Search for the cell housing the specified text and yield its (X, Y) center coordinate. 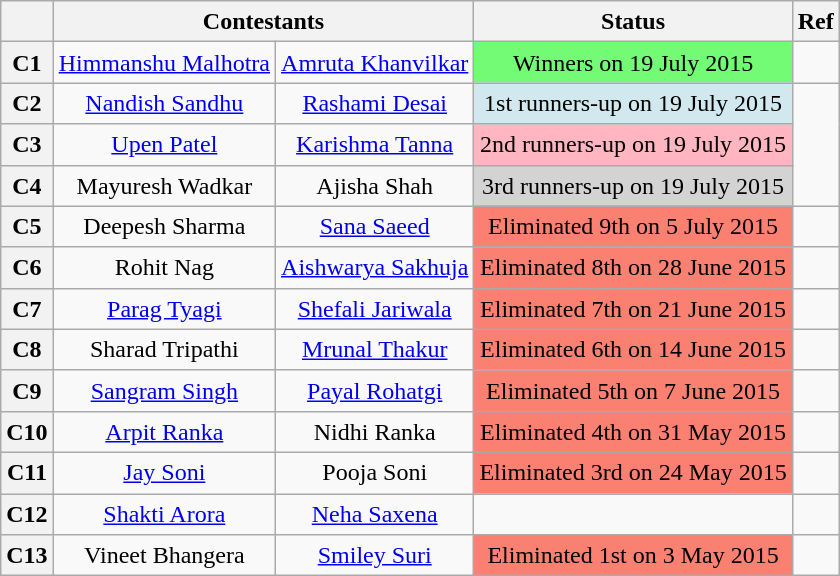
Shakti Arora (164, 514)
Nandish Sandhu (164, 104)
Eliminated 3rd on 24 May 2015 (633, 472)
Deepesh Sharma (164, 226)
C5 (27, 226)
C8 (27, 350)
Nidhi Ranka (375, 432)
C11 (27, 472)
Upen Patel (164, 144)
C13 (27, 556)
Shefali Jariwala (375, 308)
1st runners-up on 19 July 2015 (633, 104)
Himmanshu Malhotra (164, 62)
Sharad Tripathi (164, 350)
Karishma Tanna (375, 144)
Payal Rohatgi (375, 390)
C9 (27, 390)
Eliminated 9th on 5 July 2015 (633, 226)
Contestants (264, 22)
Parag Tyagi (164, 308)
C2 (27, 104)
C6 (27, 268)
C10 (27, 432)
Mayuresh Wadkar (164, 186)
Winners on 19 July 2015 (633, 62)
Ajisha Shah (375, 186)
Eliminated 6th on 14 June 2015 (633, 350)
2nd runners-up on 19 July 2015 (633, 144)
Amruta Khanvilkar (375, 62)
C3 (27, 144)
Eliminated 1st on 3 May 2015 (633, 556)
Ref (816, 22)
Sana Saeed (375, 226)
C4 (27, 186)
Jay Soni (164, 472)
Aishwarya Sakhuja (375, 268)
Arpit Ranka (164, 432)
Eliminated 7th on 21 June 2015 (633, 308)
Vineet Bhangera (164, 556)
Eliminated 4th on 31 May 2015 (633, 432)
C7 (27, 308)
Sangram Singh (164, 390)
C1 (27, 62)
Pooja Soni (375, 472)
Eliminated 8th on 28 June 2015 (633, 268)
Status (633, 22)
Mrunal Thakur (375, 350)
Neha Saxena (375, 514)
3rd runners-up on 19 July 2015 (633, 186)
Rohit Nag (164, 268)
Rashami Desai (375, 104)
Smiley Suri (375, 556)
C12 (27, 514)
Eliminated 5th on 7 June 2015 (633, 390)
